Locate the cell with the specified text and output its [X, Y] center coordinate. 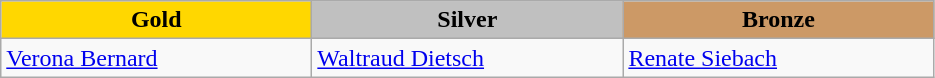
Silver [468, 20]
Verona Bernard [156, 58]
Gold [156, 20]
Waltraud Dietsch [468, 58]
Renate Siebach [778, 58]
Bronze [778, 20]
